For the text-containing cell, return its midpoint in [X, Y] coordinate format. 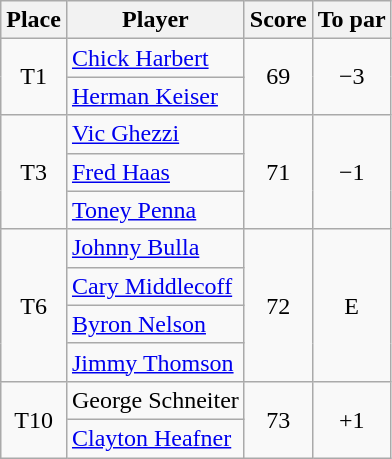
73 [278, 419]
69 [278, 77]
−1 [352, 172]
Toney Penna [155, 210]
72 [278, 305]
Score [278, 20]
Johnny Bulla [155, 248]
To par [352, 20]
Clayton Heafner [155, 438]
−3 [352, 77]
George Schneiter [155, 400]
Herman Keiser [155, 96]
+1 [352, 419]
Place [34, 20]
Chick Harbert [155, 58]
Byron Nelson [155, 324]
T3 [34, 172]
Vic Ghezzi [155, 134]
Player [155, 20]
T6 [34, 305]
Fred Haas [155, 172]
E [352, 305]
Cary Middlecoff [155, 286]
T1 [34, 77]
Jimmy Thomson [155, 362]
T10 [34, 419]
71 [278, 172]
